Detect which cell encompasses the target text, then output its (x, y) center coordinate. 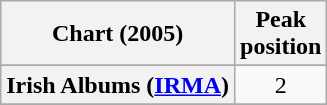
2 (281, 85)
Irish Albums (IRMA) (118, 85)
Peakposition (281, 34)
Chart (2005) (118, 34)
